Capture the cell that displays the provided text and extract its (X, Y) central coordinate. 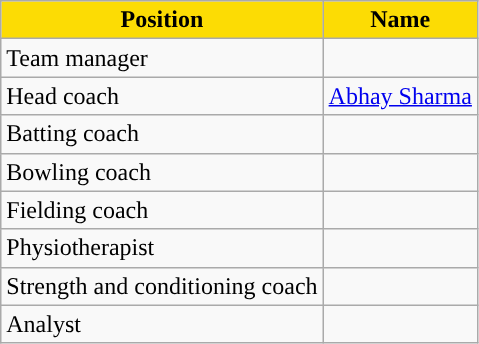
Strength and conditioning coach (162, 286)
Batting coach (162, 134)
Bowling coach (162, 172)
Name (400, 20)
Abhay Sharma (400, 96)
Head coach (162, 96)
Team manager (162, 58)
Position (162, 20)
Analyst (162, 324)
Physiotherapist (162, 248)
Fielding coach (162, 210)
